Provide the [X, Y] coordinate of the cell's center where the given text is located.  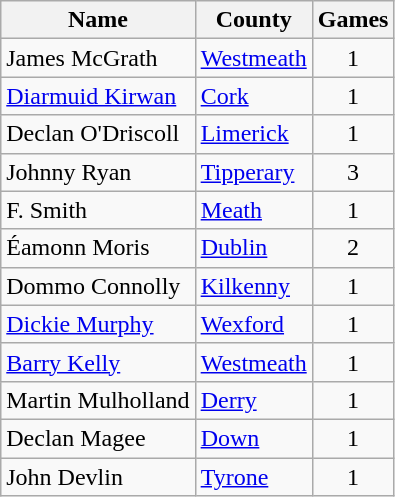
Diarmuid Kirwan [98, 96]
Name [98, 20]
3 [353, 172]
Meath [254, 210]
Martin Mulholland [98, 400]
John Devlin [98, 477]
Tipperary [254, 172]
Declan O'Driscoll [98, 134]
Johnny Ryan [98, 172]
Limerick [254, 134]
Dickie Murphy [98, 324]
Wexford [254, 324]
F. Smith [98, 210]
2 [353, 248]
Derry [254, 400]
James McGrath [98, 58]
Cork [254, 96]
Tyrone [254, 477]
Dommo Connolly [98, 286]
Games [353, 20]
Kilkenny [254, 286]
Declan Magee [98, 438]
Down [254, 438]
County [254, 20]
Dublin [254, 248]
Éamonn Moris [98, 248]
Barry Kelly [98, 362]
